Extract the (X, Y) coordinate from the center of the cell holding the provided text.  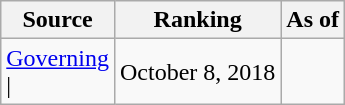
As of (313, 20)
Source (58, 20)
Governing| (58, 72)
October 8, 2018 (197, 72)
Ranking (197, 20)
